From the cell containing the given text, extract its center point as (x, y) coordinate. 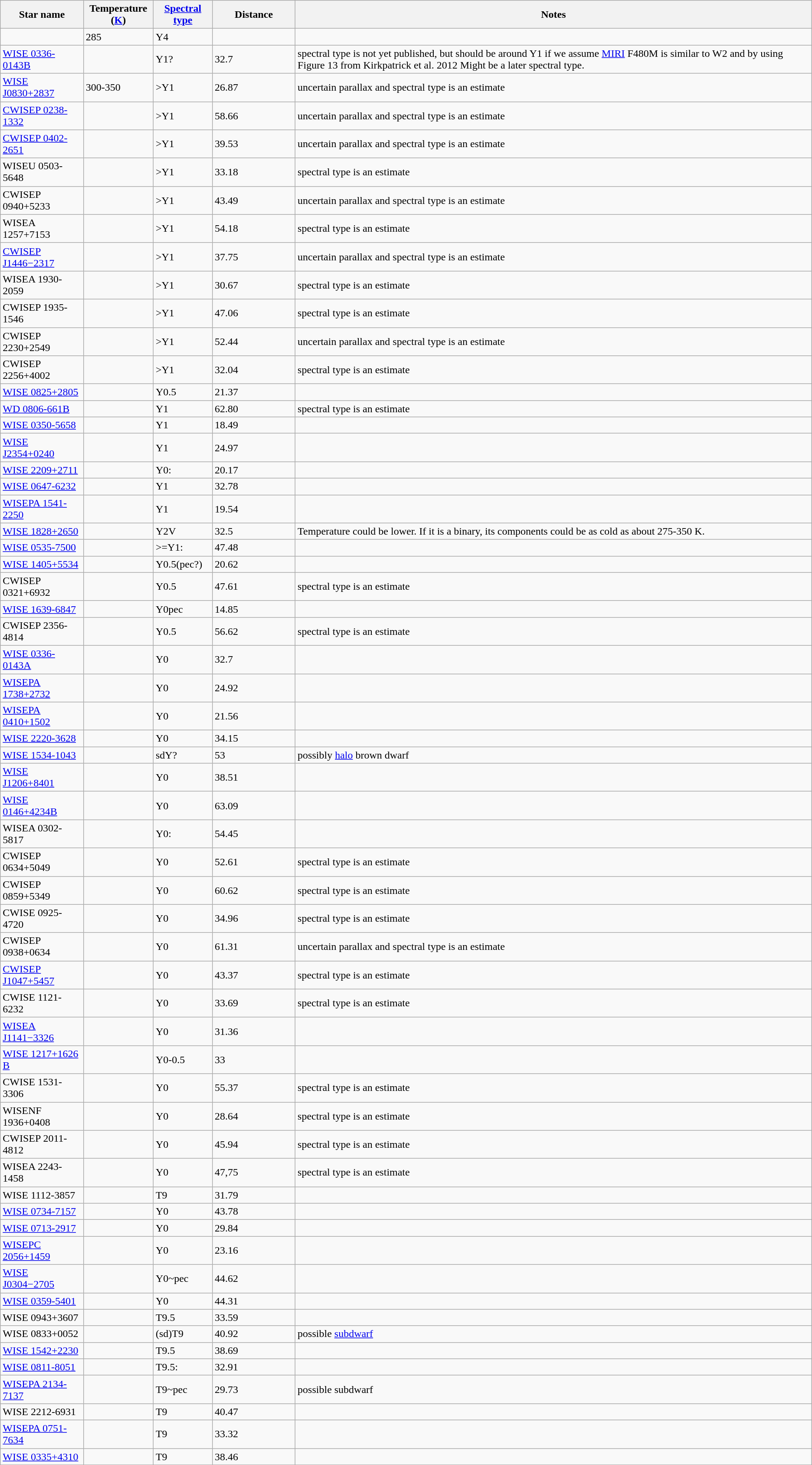
WISE J2354+0240 (42, 448)
CWISEP 0940+5233 (42, 200)
WISEPC 2056+1459 (42, 1251)
WISENF 1936+0408 (42, 1116)
29.84 (254, 1228)
33.32 (254, 1434)
55.37 (254, 1087)
61.31 (254, 947)
45.94 (254, 1145)
20.62 (254, 564)
CWISEP J1446−2317 (42, 257)
Y0.5(pec?) (183, 564)
WD 0806-661B (42, 409)
300-350 (118, 88)
30.67 (254, 285)
Temperature could be lower. If it is a binary, its components could be as cold as about 275-350 K. (553, 531)
20.17 (254, 470)
47,75 (254, 1173)
WISE 0825+2805 (42, 392)
WISE 0811-8051 (42, 1367)
WISEPA 2134-7137 (42, 1389)
WISE 0647-6232 (42, 486)
WISEPA 0410+1502 (42, 716)
43.78 (254, 1212)
31.36 (254, 1031)
WISEPA 1541-2250 (42, 509)
>=Y1: (183, 548)
WISEA 1257+7153 (42, 228)
33.69 (254, 1003)
Distance (254, 15)
14.85 (254, 609)
WISEA 2243-1458 (42, 1173)
WISEA 1930-2059 (42, 285)
24.97 (254, 448)
32.04 (254, 370)
40.47 (254, 1412)
26.87 (254, 88)
34.96 (254, 918)
Y0-0.5 (183, 1060)
38.69 (254, 1350)
WISE 2220-3628 (42, 739)
WISEPA 1738+2732 (42, 687)
33.59 (254, 1317)
53 (254, 755)
18.49 (254, 425)
WISE J0830+2837 (42, 88)
WISE 2209+2711 (42, 470)
WISE J0304−2705 (42, 1278)
CWISEP 2256+4002 (42, 370)
21.37 (254, 392)
WISE 1534-1043 (42, 755)
28.64 (254, 1116)
44.31 (254, 1301)
WISE 0336-0143B (42, 59)
CWISEP 1935-1546 (42, 313)
sdY? (183, 755)
Y2V (183, 531)
24.92 (254, 687)
21.56 (254, 716)
WISE 0734-7157 (42, 1212)
CWISE 1531-3306 (42, 1087)
58.66 (254, 115)
WISE 1639-6847 (42, 609)
WISE 1217+1626 B (42, 1060)
19.54 (254, 509)
WISEA J1141−3326 (42, 1031)
CWISEP 0402-2651 (42, 144)
WISE 0833+0052 (42, 1334)
34.15 (254, 739)
Y0~pec (183, 1278)
CWISEP 2230+2549 (42, 341)
47.61 (254, 587)
WISE 1542+2230 (42, 1350)
WISE 0535-7500 (42, 548)
WISE 0713-2917 (42, 1228)
43.37 (254, 975)
(sd)T9 (183, 1334)
CWISEP 0321+6932 (42, 587)
52.44 (254, 341)
CWISE 0925-4720 (42, 918)
WISE 0350-5658 (42, 425)
38.46 (254, 1457)
44.62 (254, 1278)
CWISEP J1047+5457 (42, 975)
WISEA 0302-5817 (42, 834)
Spectral type (183, 15)
33 (254, 1060)
possibly halo brown dwarf (553, 755)
60.62 (254, 890)
WISE 0146+4234B (42, 805)
23.16 (254, 1251)
WISE 1828+2650 (42, 531)
37.75 (254, 257)
CWISEP 0238-1332 (42, 115)
54.18 (254, 228)
Star name (42, 15)
WISE 0359-5401 (42, 1301)
47.06 (254, 313)
CWISEP 0859+5349 (42, 890)
33.18 (254, 172)
54.45 (254, 834)
285 (118, 37)
CWISEP 0634+5049 (42, 862)
CWISEP 2011-4812 (42, 1145)
Y4 (183, 37)
29.73 (254, 1389)
62.80 (254, 409)
WISE 0336-0143A (42, 660)
43.49 (254, 200)
39.53 (254, 144)
WISE 0943+3607 (42, 1317)
WISE 1405+5534 (42, 564)
WISE 0335+4310 (42, 1457)
WISE 1112-3857 (42, 1195)
Y0pec (183, 609)
32.5 (254, 531)
Y1? (183, 59)
47.48 (254, 548)
38.51 (254, 778)
32.91 (254, 1367)
CWISE 1121-6232 (42, 1003)
WISE 2212-6931 (42, 1412)
40.92 (254, 1334)
Notes (553, 15)
56.62 (254, 631)
WISEU 0503-5648 (42, 172)
WISE J1206+8401 (42, 778)
31.79 (254, 1195)
32.78 (254, 486)
Temperature(K) (118, 15)
T9~pec (183, 1389)
T9.5: (183, 1367)
52.61 (254, 862)
CWISEP 2356-4814 (42, 631)
WISEPA 0751-7634 (42, 1434)
CWISEP 0938+0634 (42, 947)
63.09 (254, 805)
